Pinpoint the cell where the given text exists, returning its [x, y] midpoint coordinate. 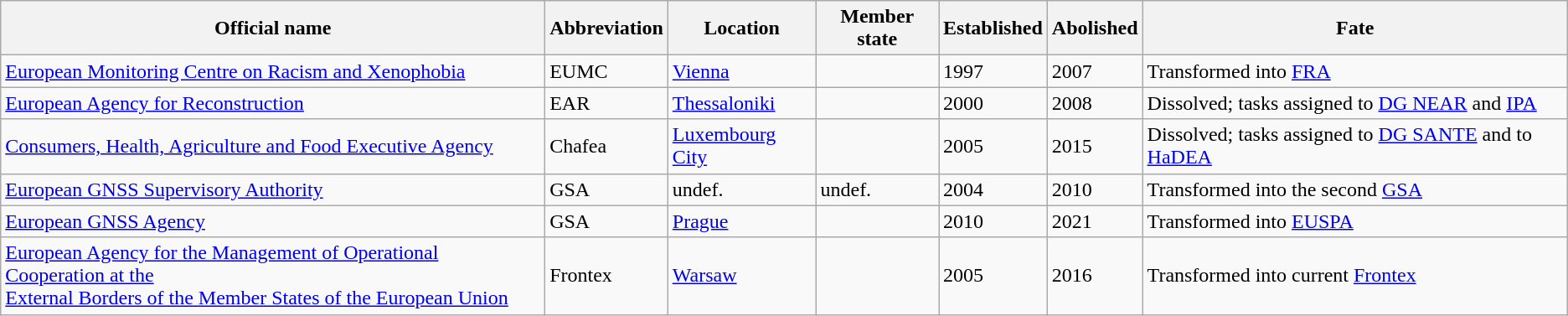
Frontex [606, 276]
Member state [878, 28]
2007 [1095, 71]
Abbreviation [606, 28]
European GNSS Agency [273, 221]
2008 [1095, 103]
Chafea [606, 146]
European Agency for the Management of Operational Cooperation at theExternal Borders of the Member States of the European Union [273, 276]
Prague [742, 221]
Transformed into FRA [1355, 71]
Transformed into EUSPA [1355, 221]
Vienna [742, 71]
Official name [273, 28]
European Monitoring Centre on Racism and Xenophobia [273, 71]
Luxembourg City [742, 146]
EAR [606, 103]
1997 [993, 71]
Thessaloniki [742, 103]
Abolished [1095, 28]
Dissolved; tasks assigned to DG NEAR and IPA [1355, 103]
Fate [1355, 28]
Transformed into the second GSA [1355, 189]
2021 [1095, 221]
Established [993, 28]
2004 [993, 189]
Dissolved; tasks assigned to DG SANTE and to HaDEA [1355, 146]
European Agency for Reconstruction [273, 103]
2015 [1095, 146]
2000 [993, 103]
Warsaw [742, 276]
European GNSS Supervisory Authority [273, 189]
Consumers, Health, Agriculture and Food Executive Agency [273, 146]
Transformed into current Frontex [1355, 276]
2016 [1095, 276]
Location [742, 28]
EUMC [606, 71]
